Locate the cell with the specified text and output its (x, y) center coordinate. 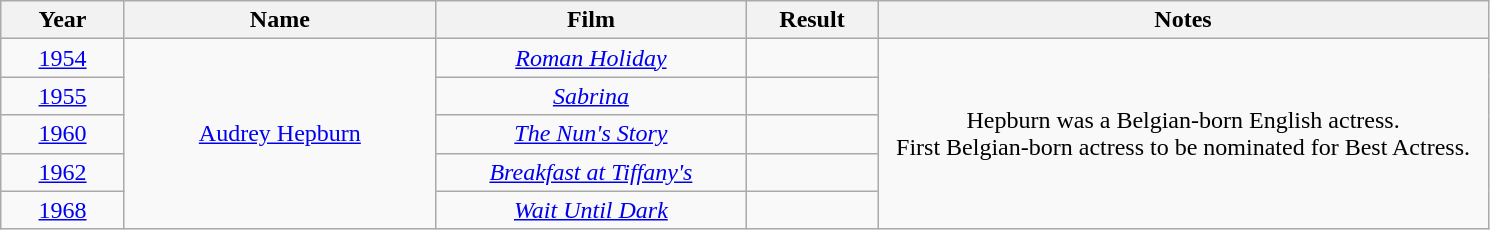
1962 (63, 172)
Name (280, 20)
Result (812, 20)
Sabrina (590, 96)
1955 (63, 96)
Year (63, 20)
Film (590, 20)
1954 (63, 58)
The Nun's Story (590, 134)
1960 (63, 134)
Audrey Hepburn (280, 134)
Wait Until Dark (590, 210)
Notes (1184, 20)
Breakfast at Tiffany's (590, 172)
1968 (63, 210)
Roman Holiday (590, 58)
Hepburn was a Belgian-born English actress. First Belgian-born actress to be nominated for Best Actress. (1184, 134)
